Output the [X, Y] coordinate of the center of the cell containing the given text.  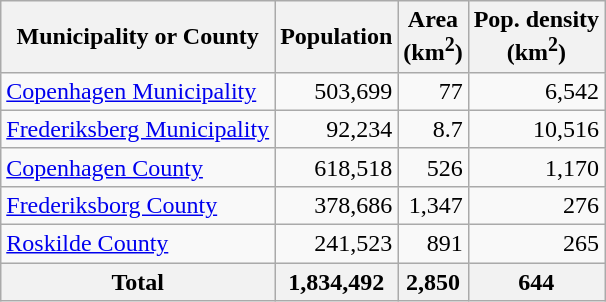
Frederiksborg County [138, 205]
1,834,492 [336, 282]
2,850 [433, 282]
Municipality or County [138, 37]
1,347 [433, 205]
526 [433, 167]
241,523 [336, 244]
265 [536, 244]
77 [433, 91]
378,686 [336, 205]
276 [536, 205]
Copenhagen Municipality [138, 91]
8.7 [433, 129]
10,516 [536, 129]
503,699 [336, 91]
92,234 [336, 129]
1,170 [536, 167]
Area(km2) [433, 37]
Copenhagen County [138, 167]
Population [336, 37]
644 [536, 282]
Pop. density(km2) [536, 37]
Total [138, 282]
Roskilde County [138, 244]
6,542 [536, 91]
891 [433, 244]
Frederiksberg Municipality [138, 129]
618,518 [336, 167]
